Identify which cell holds the provided text, then report its (X, Y) central coordinate. 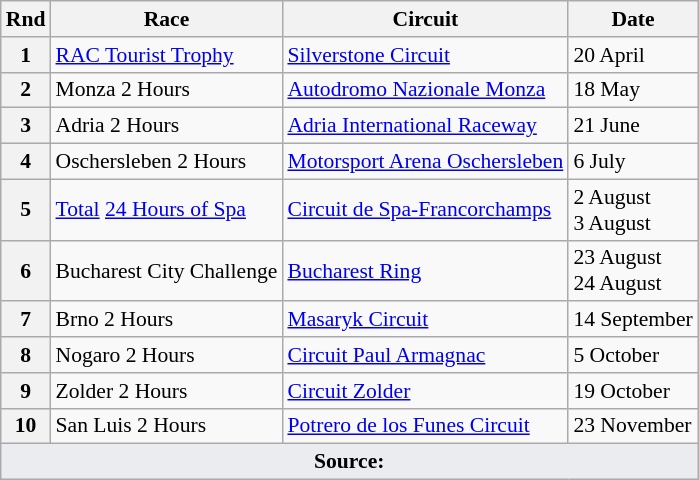
Circuit de Spa-Francorchamps (425, 210)
Bucharest Ring (425, 270)
4 (26, 162)
5 October (632, 355)
Autodromo Nazionale Monza (425, 90)
Masaryk Circuit (425, 320)
2 August3 August (632, 210)
Circuit Paul Armagnac (425, 355)
9 (26, 391)
Bucharest City Challenge (166, 270)
10 (26, 426)
5 (26, 210)
18 May (632, 90)
14 September (632, 320)
23 November (632, 426)
7 (26, 320)
6 July (632, 162)
Source: (350, 462)
19 October (632, 391)
6 (26, 270)
Circuit (425, 19)
Silverstone Circuit (425, 55)
Potrero de los Funes Circuit (425, 426)
Date (632, 19)
20 April (632, 55)
21 June (632, 126)
Zolder 2 Hours (166, 391)
Rnd (26, 19)
Adria 2 Hours (166, 126)
1 (26, 55)
Motorsport Arena Oschersleben (425, 162)
Adria International Raceway (425, 126)
Race (166, 19)
23 August24 August (632, 270)
Nogaro 2 Hours (166, 355)
San Luis 2 Hours (166, 426)
8 (26, 355)
Total 24 Hours of Spa (166, 210)
Oschersleben 2 Hours (166, 162)
Brno 2 Hours (166, 320)
3 (26, 126)
Monza 2 Hours (166, 90)
Circuit Zolder (425, 391)
2 (26, 90)
RAC Tourist Trophy (166, 55)
